Provide the (x, y) coordinate of the cell's center where the given text is located.  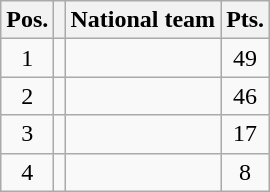
2 (28, 96)
National team (143, 20)
4 (28, 172)
1 (28, 58)
Pts. (246, 20)
46 (246, 96)
3 (28, 134)
49 (246, 58)
8 (246, 172)
Pos. (28, 20)
17 (246, 134)
